Capture the cell that displays the provided text and extract its (x, y) central coordinate. 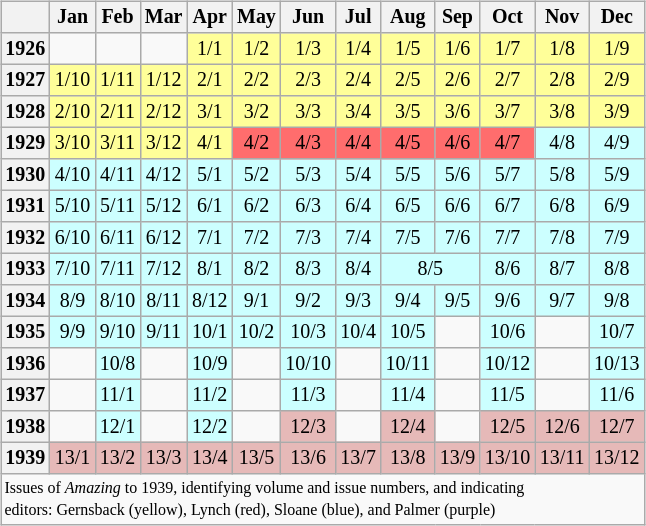
1933 (26, 268)
4/7 (508, 144)
Sep (458, 18)
8/10 (118, 300)
10/6 (508, 332)
Oct (508, 18)
Jul (358, 18)
3/1 (210, 112)
4/3 (308, 144)
4/12 (164, 174)
10/4 (358, 332)
9/10 (118, 332)
3/8 (562, 112)
5/2 (256, 174)
Dec (616, 18)
Feb (118, 18)
12/4 (408, 426)
10/3 (308, 332)
10/2 (256, 332)
13/11 (562, 458)
4/1 (210, 144)
6/9 (616, 206)
3/11 (118, 144)
11/2 (210, 394)
7/12 (164, 268)
4/10 (72, 174)
10/1 (210, 332)
13/12 (616, 458)
6/8 (562, 206)
13/5 (256, 458)
3/6 (458, 112)
3/5 (408, 112)
1926 (26, 48)
3/9 (616, 112)
10/13 (616, 364)
9/11 (164, 332)
12/6 (562, 426)
13/6 (308, 458)
2/3 (308, 80)
5/8 (562, 174)
1927 (26, 80)
8/11 (164, 300)
11/5 (508, 394)
1/6 (458, 48)
Nov (562, 18)
1928 (26, 112)
Jun (308, 18)
9/8 (616, 300)
7/2 (256, 238)
1934 (26, 300)
1931 (26, 206)
1937 (26, 394)
2/1 (210, 80)
4/4 (358, 144)
13/9 (458, 458)
5/4 (358, 174)
12/1 (118, 426)
2/9 (616, 80)
3/7 (508, 112)
8/4 (358, 268)
2/11 (118, 112)
1932 (26, 238)
2/8 (562, 80)
10/8 (118, 364)
2/6 (458, 80)
9/5 (458, 300)
Aug (408, 18)
2/4 (358, 80)
Jan (72, 18)
7/8 (562, 238)
11/4 (408, 394)
1939 (26, 458)
10/5 (408, 332)
8/6 (508, 268)
1/1 (210, 48)
1935 (26, 332)
2/7 (508, 80)
2/12 (164, 112)
6/6 (458, 206)
13/4 (210, 458)
12/7 (616, 426)
Apr (210, 18)
2/5 (408, 80)
9/1 (256, 300)
12/2 (210, 426)
9/6 (508, 300)
3/3 (308, 112)
1/11 (118, 80)
5/12 (164, 206)
6/2 (256, 206)
3/10 (72, 144)
1/2 (256, 48)
13/3 (164, 458)
11/3 (308, 394)
9/9 (72, 332)
7/1 (210, 238)
4/11 (118, 174)
10/12 (508, 364)
13/8 (408, 458)
6/11 (118, 238)
May (256, 18)
9/7 (562, 300)
1/8 (562, 48)
1936 (26, 364)
1930 (26, 174)
8/3 (308, 268)
8/1 (210, 268)
5/10 (72, 206)
2/2 (256, 80)
13/7 (358, 458)
8/8 (616, 268)
1929 (26, 144)
8/7 (562, 268)
7/10 (72, 268)
4/6 (458, 144)
4/8 (562, 144)
6/10 (72, 238)
7/4 (358, 238)
1/10 (72, 80)
8/12 (210, 300)
10/10 (308, 364)
7/9 (616, 238)
5/7 (508, 174)
10/7 (616, 332)
1/4 (358, 48)
5/1 (210, 174)
6/5 (408, 206)
2/10 (72, 112)
6/3 (308, 206)
13/2 (118, 458)
7/11 (118, 268)
3/12 (164, 144)
4/9 (616, 144)
13/1 (72, 458)
1/9 (616, 48)
6/4 (358, 206)
11/1 (118, 394)
7/3 (308, 238)
1/7 (508, 48)
12/5 (508, 426)
6/12 (164, 238)
1/12 (164, 80)
8/5 (430, 268)
8/2 (256, 268)
7/6 (458, 238)
5/9 (616, 174)
1/3 (308, 48)
10/11 (408, 364)
9/3 (358, 300)
10/9 (210, 364)
3/2 (256, 112)
3/4 (358, 112)
6/1 (210, 206)
13/10 (508, 458)
4/5 (408, 144)
1/5 (408, 48)
5/5 (408, 174)
9/2 (308, 300)
5/11 (118, 206)
5/6 (458, 174)
6/7 (508, 206)
8/9 (72, 300)
11/6 (616, 394)
Mar (164, 18)
4/2 (256, 144)
7/5 (408, 238)
12/3 (308, 426)
7/7 (508, 238)
5/3 (308, 174)
1938 (26, 426)
9/4 (408, 300)
